Capture the cell that displays the provided text and extract its [X, Y] central coordinate. 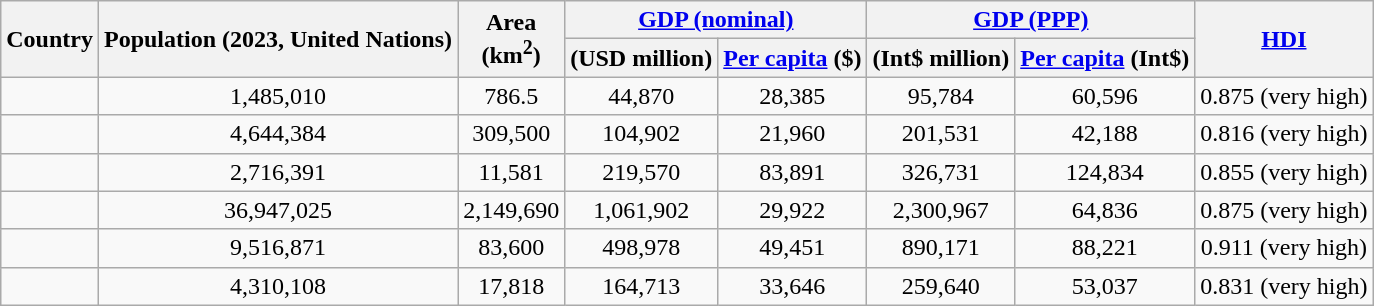
36,947,025 [278, 210]
219,570 [642, 172]
164,713 [642, 286]
Population (2023, United Nations) [278, 39]
GDP (nominal) [716, 20]
60,596 [1105, 96]
2,149,690 [512, 210]
HDI [1284, 39]
33,646 [792, 286]
2,716,391 [278, 172]
83,600 [512, 248]
11,581 [512, 172]
1,061,902 [642, 210]
498,978 [642, 248]
83,891 [792, 172]
49,451 [792, 248]
(Int$ million) [941, 58]
21,960 [792, 134]
64,836 [1105, 210]
124,834 [1105, 172]
28,385 [792, 96]
Per capita (Int$) [1105, 58]
(USD million) [642, 58]
0.855 (very high) [1284, 172]
201,531 [941, 134]
786.5 [512, 96]
0.816 (very high) [1284, 134]
1,485,010 [278, 96]
9,516,871 [278, 248]
53,037 [1105, 286]
309,500 [512, 134]
104,902 [642, 134]
2,300,967 [941, 210]
44,870 [642, 96]
0.911 (very high) [1284, 248]
4,644,384 [278, 134]
890,171 [941, 248]
GDP (PPP) [1031, 20]
Country [50, 39]
42,188 [1105, 134]
Area(km2) [512, 39]
17,818 [512, 286]
88,221 [1105, 248]
259,640 [941, 286]
29,922 [792, 210]
326,731 [941, 172]
0.831 (very high) [1284, 286]
4,310,108 [278, 286]
95,784 [941, 96]
Per capita ($) [792, 58]
